Determine the [x, y] coordinate at the center of the cell enclosing the given text.  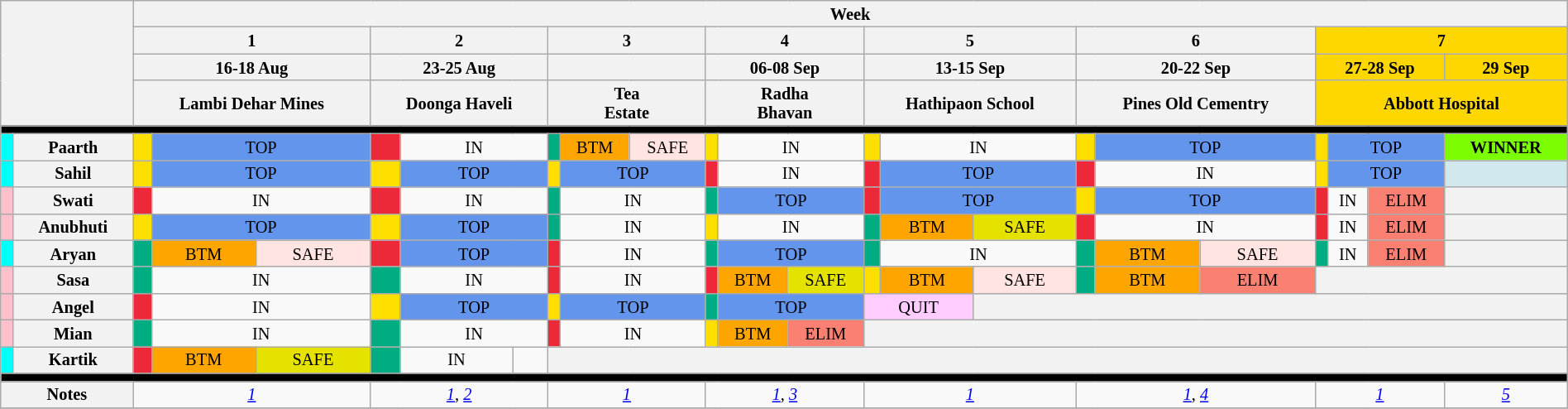
Sahil [73, 173]
23-25 Aug [460, 67]
Paarth [73, 147]
1, 3 [784, 394]
Abbott Hospital [1442, 103]
Lambi Dehar Mines [251, 103]
2 [460, 40]
WINNER [1505, 147]
Aryan [73, 253]
QUIT [918, 306]
Kartik [73, 359]
Angel [73, 306]
4 [784, 40]
Notes [67, 394]
RadhaBhavan [784, 103]
Pines Old Cementry [1196, 103]
Anubhuti [73, 227]
Swati [73, 200]
06-08 Sep [784, 67]
13-15 Sep [969, 67]
29 Sep [1505, 67]
Sasa [73, 280]
TeaEstate [627, 103]
Week [850, 13]
Mian [73, 333]
20-22 Sep [1196, 67]
6 [1196, 40]
1, 2 [460, 394]
27-28 Sep [1380, 67]
1, 4 [1196, 394]
16-18 Aug [251, 67]
7 [1442, 40]
3 [627, 40]
Doonga Haveli [460, 103]
Hathipaon School [969, 103]
